From the cell containing the given text, extract its center point as (X, Y) coordinate. 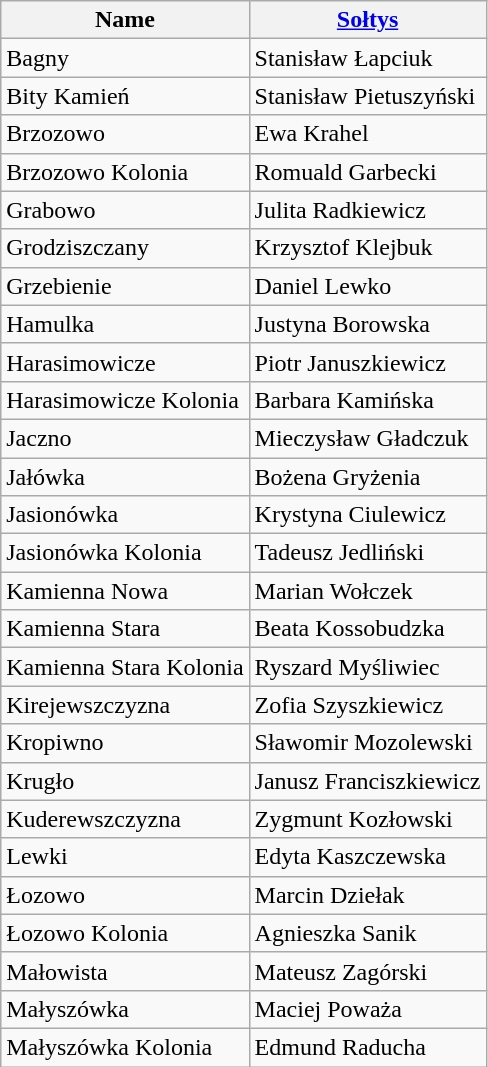
Ryszard Myśliwiec (368, 667)
Piotr Januszkiewicz (368, 362)
Łozowo Kolonia (125, 933)
Kamienna Stara (125, 629)
Bity Kamień (125, 96)
Kamienna Stara Kolonia (125, 667)
Zygmunt Kozłowski (368, 819)
Edmund Raducha (368, 1047)
Krugło (125, 781)
Grzebienie (125, 286)
Małyszówka (125, 1009)
Tadeusz Jedliński (368, 553)
Julita Radkiewicz (368, 210)
Jasionówka Kolonia (125, 553)
Bagny (125, 58)
Małowista (125, 971)
Krystyna Ciulewicz (368, 515)
Harasimowicze (125, 362)
Janusz Franciszkiewicz (368, 781)
Maciej Poważa (368, 1009)
Łozowo (125, 895)
Lewki (125, 857)
Brzozowo (125, 134)
Kropiwno (125, 743)
Name (125, 20)
Marian Wołczek (368, 591)
Hamulka (125, 324)
Jałówka (125, 477)
Harasimowicze Kolonia (125, 400)
Grodziszczany (125, 248)
Sławomir Mozolewski (368, 743)
Małyszówka Kolonia (125, 1047)
Romuald Garbecki (368, 172)
Agnieszka Sanik (368, 933)
Stanisław Pietuszyński (368, 96)
Beata Kossobudzka (368, 629)
Barbara Kamińska (368, 400)
Justyna Borowska (368, 324)
Krzysztof Klejbuk (368, 248)
Zofia Szyszkiewicz (368, 705)
Brzozowo Kolonia (125, 172)
Kuderewszczyzna (125, 819)
Grabowo (125, 210)
Stanisław Łapciuk (368, 58)
Kirejewszczyzna (125, 705)
Sołtys (368, 20)
Jaczno (125, 438)
Mateusz Zagórski (368, 971)
Jasionówka (125, 515)
Daniel Lewko (368, 286)
Kamienna Nowa (125, 591)
Bożena Gryżenia (368, 477)
Mieczysław Gładczuk (368, 438)
Edyta Kaszczewska (368, 857)
Ewa Krahel (368, 134)
Marcin Dziełak (368, 895)
